Extract the (X, Y) coordinate from the center of the cell holding the provided text.  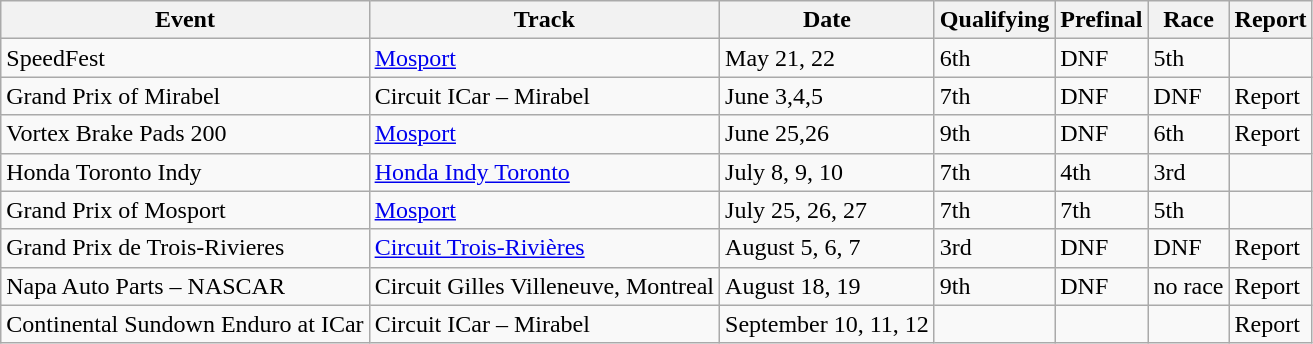
Prefinal (1102, 20)
July 8, 9, 10 (828, 172)
no race (1188, 286)
SpeedFest (185, 58)
Circuit Trois-Rivières (544, 248)
Qualifying (994, 20)
Race (1188, 20)
July 25, 26, 27 (828, 210)
Track (544, 20)
Napa Auto Parts – NASCAR (185, 286)
4th (1102, 172)
Grand Prix of Mosport (185, 210)
Grand Prix of Mirabel (185, 96)
Circuit Gilles Villeneuve, Montreal (544, 286)
Honda Indy Toronto (544, 172)
May 21, 22 (828, 58)
Grand Prix de Trois-Rivieres (185, 248)
June 25,26 (828, 134)
Honda Toronto Indy (185, 172)
August 5, 6, 7 (828, 248)
June 3,4,5 (828, 96)
Date (828, 20)
Vortex Brake Pads 200 (185, 134)
August 18, 19 (828, 286)
Event (185, 20)
September 10, 11, 12 (828, 324)
Continental Sundown Enduro at ICar (185, 324)
